Search for the cell housing the specified text and yield its (x, y) center coordinate. 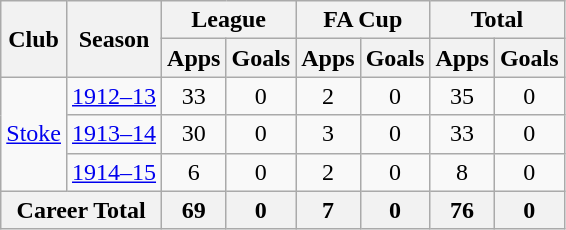
3 (328, 134)
League (229, 20)
35 (462, 96)
Career Total (82, 210)
76 (462, 210)
8 (462, 172)
Season (114, 39)
1912–13 (114, 96)
30 (194, 134)
7 (328, 210)
Club (34, 39)
Stoke (34, 134)
69 (194, 210)
1914–15 (114, 172)
FA Cup (363, 20)
1913–14 (114, 134)
Total (497, 20)
6 (194, 172)
